For the text-containing cell, return its midpoint in [x, y] coordinate format. 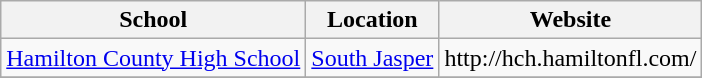
Website [570, 20]
http://hch.hamiltonfl.com/ [570, 58]
South Jasper [372, 58]
Hamilton County High School [154, 58]
Location [372, 20]
School [154, 20]
